For the text-containing cell, return its midpoint in (X, Y) coordinate format. 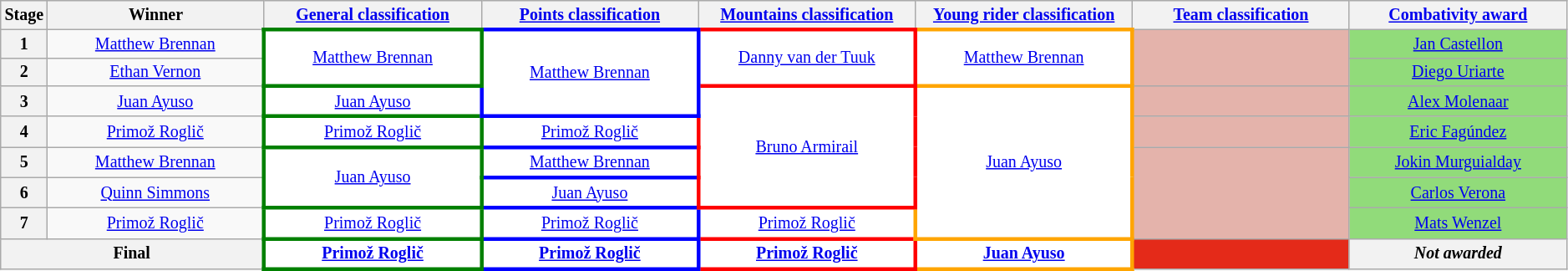
5 (24, 162)
Quinn Simmons (155, 192)
General classification (373, 15)
Young rider classification (1024, 15)
Jokin Murguialday (1458, 162)
6 (24, 192)
Not awarded (1458, 253)
Mats Wenzel (1458, 223)
Jan Castellon (1458, 43)
Danny van der Tuuk (807, 59)
1 (24, 43)
Team classification (1241, 15)
Carlos Verona (1458, 192)
Combativity award (1458, 15)
Final (132, 253)
Winner (155, 15)
Diego Uriarte (1458, 72)
Stage (24, 15)
Mountains classification (807, 15)
Alex Molenaar (1458, 101)
7 (24, 223)
Eric Fagúndez (1458, 131)
4 (24, 131)
3 (24, 101)
Ethan Vernon (155, 72)
Bruno Armirail (807, 147)
Points classification (590, 15)
2 (24, 72)
